Scan for the cell matching the given text and deliver its (X, Y) coordinate at center. 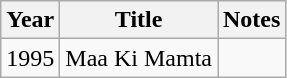
Notes (252, 20)
Maa Ki Mamta (139, 58)
Year (30, 20)
1995 (30, 58)
Title (139, 20)
